Locate the cell with the specified text and output its (X, Y) center coordinate. 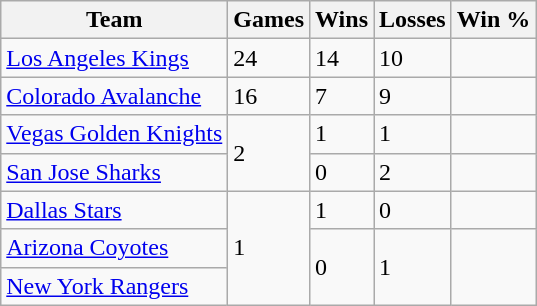
Los Angeles Kings (114, 58)
Colorado Avalanche (114, 96)
Vegas Golden Knights (114, 134)
14 (342, 58)
San Jose Sharks (114, 172)
Games (269, 20)
New York Rangers (114, 286)
Wins (342, 20)
Team (114, 20)
Win % (494, 20)
9 (413, 96)
16 (269, 96)
10 (413, 58)
24 (269, 58)
Arizona Coyotes (114, 248)
7 (342, 96)
Dallas Stars (114, 210)
Losses (413, 20)
